Detect which cell encompasses the target text, then output its [x, y] center coordinate. 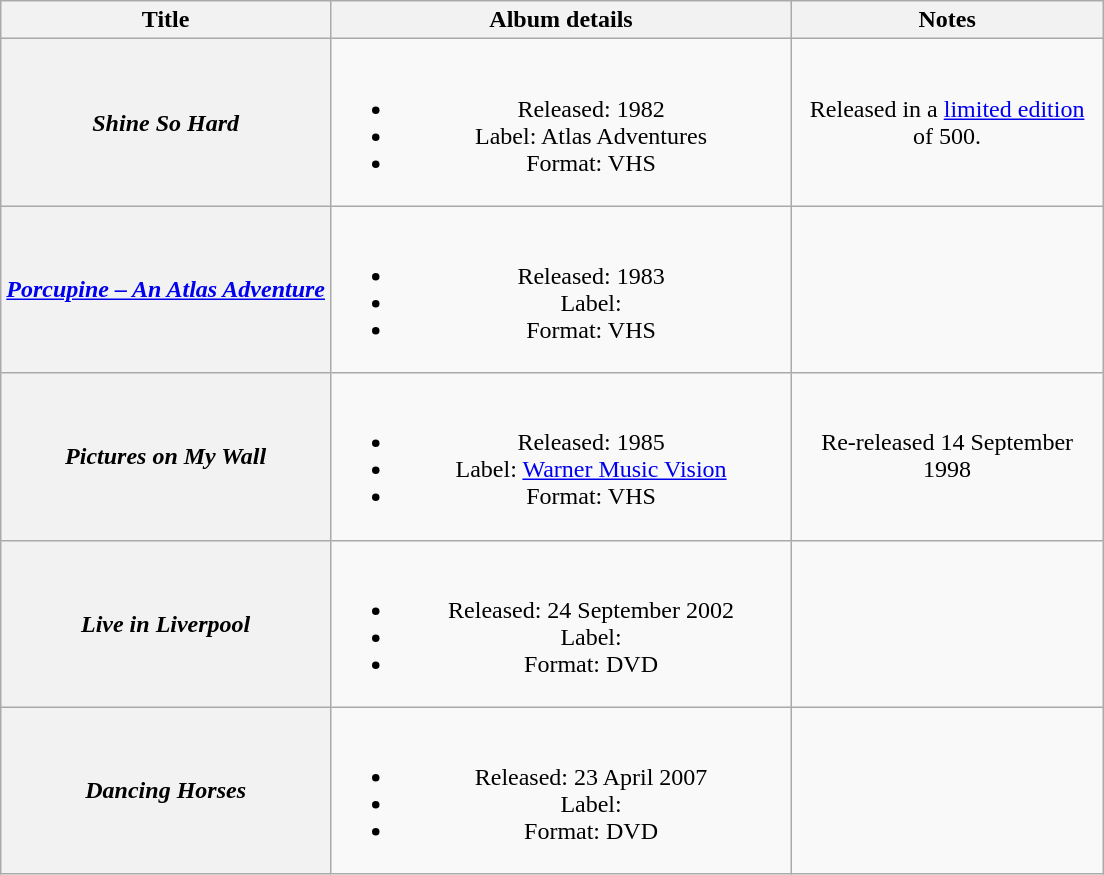
Title [166, 20]
Notes [948, 20]
Porcupine – An Atlas Adventure [166, 290]
Released: 24 September 2002Label: Format: DVD [562, 624]
Live in Liverpool [166, 624]
Re-released 14 September 1998 [948, 456]
Released: 1982Label: Atlas AdventuresFormat: VHS [562, 122]
Album details [562, 20]
Dancing Horses [166, 790]
Released: 1985Label: Warner Music VisionFormat: VHS [562, 456]
Released: 23 April 2007Label: Format: DVD [562, 790]
Pictures on My Wall [166, 456]
Released in a limited edition of 500. [948, 122]
Released: 1983Label: Format: VHS [562, 290]
Shine So Hard [166, 122]
